Provide the [x, y] coordinate of the cell's center where the given text is located.  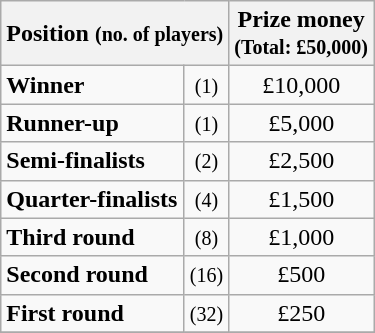
(32) [206, 313]
£5,000 [302, 123]
(8) [206, 237]
£1,500 [302, 199]
Runner-up [92, 123]
Second round [92, 275]
£250 [302, 313]
First round [92, 313]
£500 [302, 275]
(4) [206, 199]
(16) [206, 275]
Position (no. of players) [115, 34]
£1,000 [302, 237]
£2,500 [302, 161]
(2) [206, 161]
Winner [92, 85]
Quarter-finalists [92, 199]
Semi-finalists [92, 161]
Prize money(Total: £50,000) [302, 34]
Third round [92, 237]
£10,000 [302, 85]
